From the cell containing the given text, extract its center point as (x, y) coordinate. 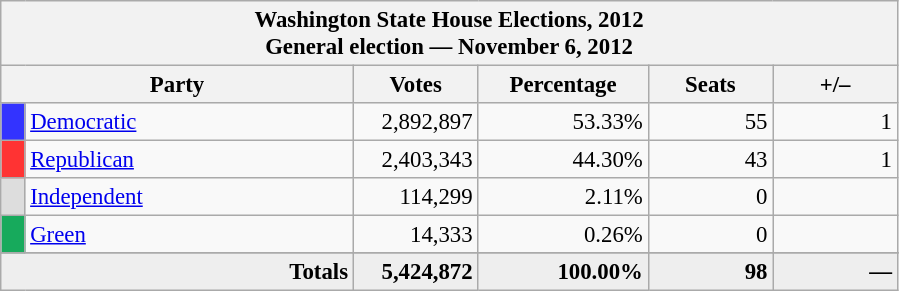
0.26% (563, 235)
Independent (189, 197)
Democratic (189, 122)
14,333 (416, 235)
Green (189, 235)
Washington State House Elections, 2012General election — November 6, 2012 (450, 34)
2,403,343 (416, 160)
55 (710, 122)
Votes (416, 85)
43 (710, 160)
Percentage (563, 85)
Seats (710, 85)
Party (178, 85)
2,892,897 (416, 122)
114,299 (416, 197)
+/– (836, 85)
44.30% (563, 160)
53.33% (563, 122)
2.11% (563, 197)
Republican (189, 160)
